Return the [X, Y] coordinate for the center point of the cell that contains the specified text.  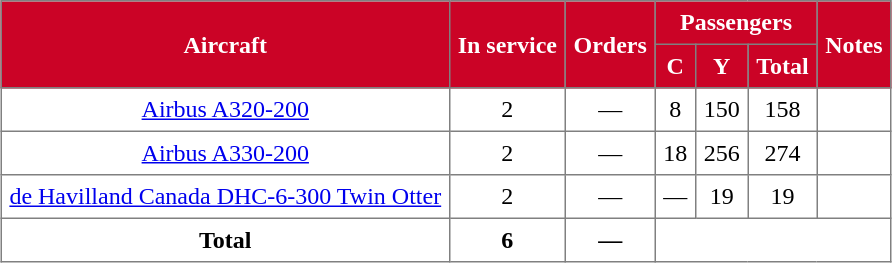
18 [675, 153]
Airbus A320-200 [225, 110]
Passengers [736, 23]
Orders [610, 44]
150 [722, 110]
274 [782, 153]
158 [782, 110]
6 [507, 240]
Airbus A330-200 [225, 153]
Notes [854, 44]
8 [675, 110]
256 [722, 153]
Y [722, 66]
de Havilland Canada DHC-6-300 Twin Otter [225, 197]
Aircraft [225, 44]
C [675, 66]
In service [507, 44]
